Capture the cell that displays the provided text and extract its (X, Y) central coordinate. 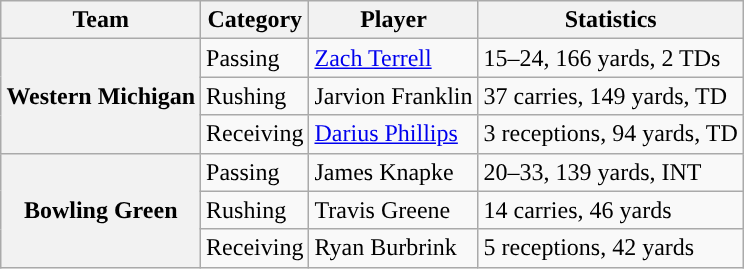
Darius Phillips (394, 134)
Statistics (610, 20)
14 carries, 46 yards (610, 210)
20–33, 139 yards, INT (610, 172)
Bowling Green (101, 210)
Category (255, 20)
Ryan Burbrink (394, 248)
3 receptions, 94 yards, TD (610, 134)
5 receptions, 42 yards (610, 248)
15–24, 166 yards, 2 TDs (610, 58)
Player (394, 20)
Travis Greene (394, 210)
Western Michigan (101, 96)
37 carries, 149 yards, TD (610, 96)
Zach Terrell (394, 58)
Jarvion Franklin (394, 96)
James Knapke (394, 172)
Team (101, 20)
